Pinpoint the cell where the given text exists, returning its [x, y] midpoint coordinate. 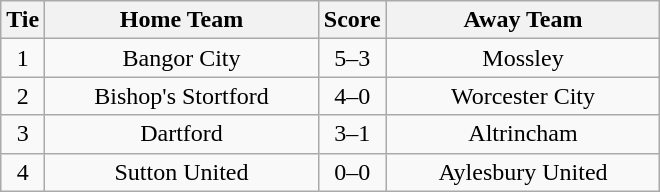
2 [23, 96]
Sutton United [182, 172]
Bishop's Stortford [182, 96]
3 [23, 134]
4 [23, 172]
4–0 [352, 96]
1 [23, 58]
Altrincham [523, 134]
Mossley [523, 58]
0–0 [352, 172]
Tie [23, 20]
Score [352, 20]
Dartford [182, 134]
Bangor City [182, 58]
Aylesbury United [523, 172]
5–3 [352, 58]
Home Team [182, 20]
Away Team [523, 20]
3–1 [352, 134]
Worcester City [523, 96]
